For the text-containing cell, return its midpoint in [x, y] coordinate format. 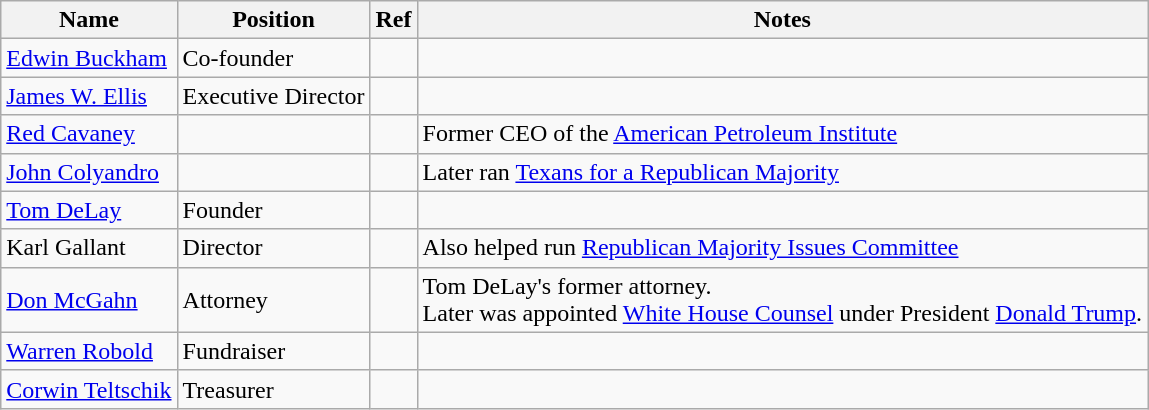
Also helped run Republican Majority Issues Committee [782, 248]
James W. Ellis [89, 96]
Warren Robold [89, 351]
Fundraiser [274, 351]
Ref [394, 20]
Corwin Teltschik [89, 389]
Tom DeLay's former attorney.Later was appointed White House Counsel under President Donald Trump. [782, 300]
Red Cavaney [89, 134]
Attorney [274, 300]
Notes [782, 20]
Name [89, 20]
Position [274, 20]
John Colyandro [89, 172]
Former CEO of the American Petroleum Institute [782, 134]
Executive Director [274, 96]
Edwin Buckham [89, 58]
Founder [274, 210]
Later ran Texans for a Republican Majority [782, 172]
Tom DeLay [89, 210]
Karl Gallant [89, 248]
Don McGahn [89, 300]
Co-founder [274, 58]
Director [274, 248]
Treasurer [274, 389]
